For the text-containing cell, return its midpoint in (X, Y) coordinate format. 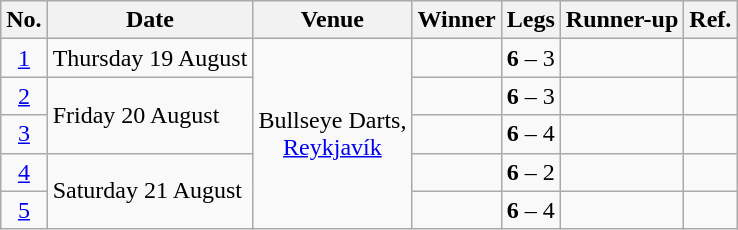
Friday 20 August (150, 115)
2 (24, 96)
Date (150, 20)
6 – 2 (530, 172)
Ref. (710, 20)
Bullseye Darts, Reykjavík (332, 134)
Legs (530, 20)
1 (24, 58)
3 (24, 134)
Runner-up (622, 20)
No. (24, 20)
Venue (332, 20)
Winner (456, 20)
4 (24, 172)
Saturday 21 August (150, 191)
Thursday 19 August (150, 58)
5 (24, 210)
